From the cell containing the given text, extract its center point as [x, y] coordinate. 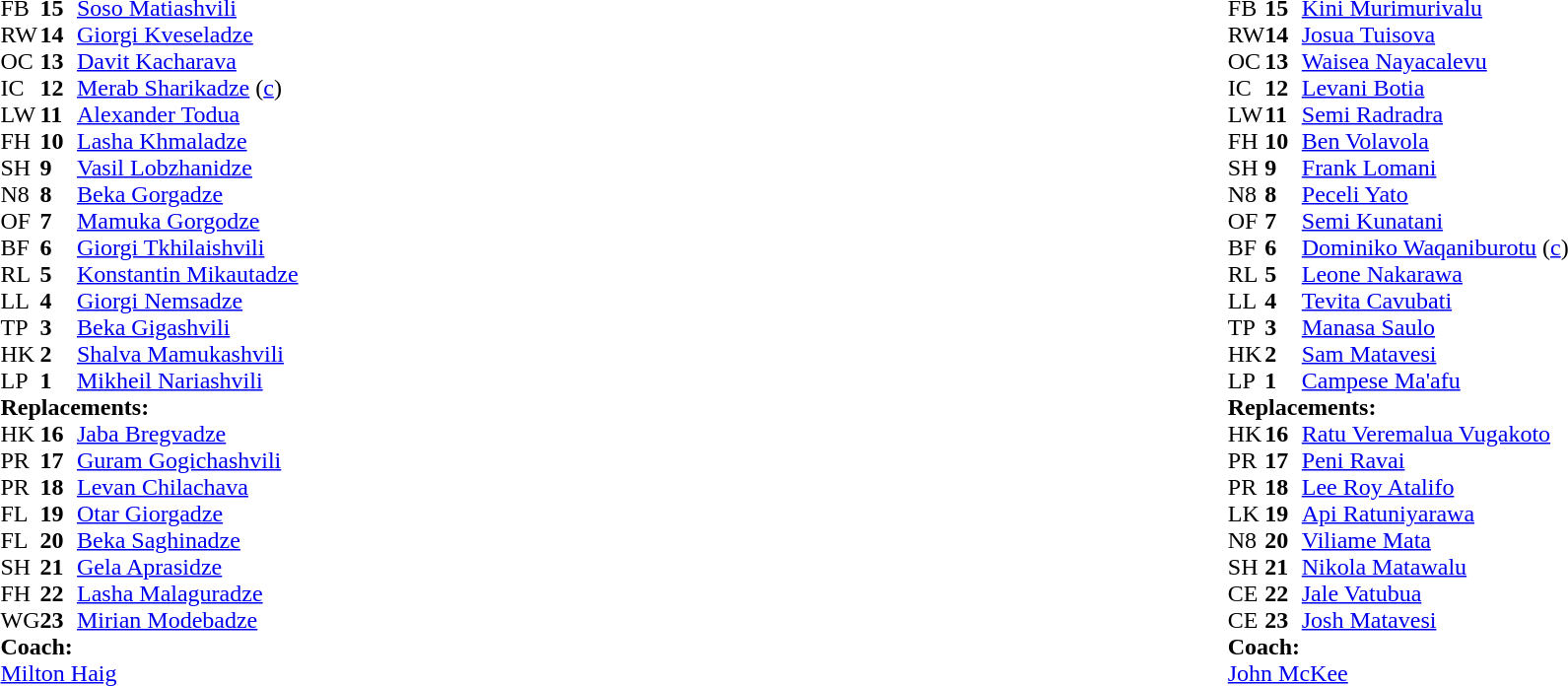
WG [20, 621]
Lasha Malaguradze [187, 593]
Coach: [149, 647]
Gela Aprasidze [187, 568]
Replacements: [149, 408]
Mamuka Gorgodze [187, 221]
Beka Gorgadze [187, 195]
Lasha Khmaladze [187, 142]
Beka Gigashvili [187, 327]
Merab Sharikadze (c) [187, 89]
Levan Chilachava [187, 487]
Giorgi Tkhilaishvili [187, 248]
Shalva Mamukashvili [187, 355]
Alexander Todua [187, 114]
Jaba Bregvadze [187, 434]
Otar Giorgadze [187, 514]
Konstantin Mikautadze [187, 274]
Giorgi Kveseladze [187, 35]
Guram Gogichashvili [187, 461]
LK [1247, 514]
Giorgi Nemsadze [187, 302]
Mirian Modebadze [187, 621]
Vasil Lobzhanidze [187, 168]
Davit Kacharava [187, 61]
Mikheil Nariashvili [187, 380]
Beka Saghinadze [187, 540]
